Capture the cell that displays the provided text and extract its [X, Y] central coordinate. 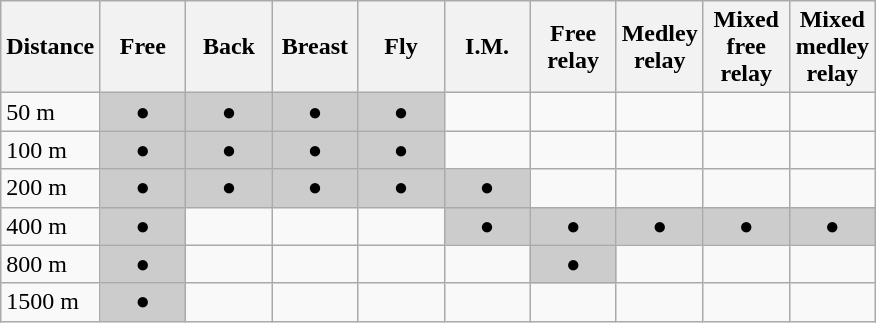
Free relay [573, 47]
Free [143, 47]
Distance [50, 47]
Back [229, 47]
800 m [50, 264]
100 m [50, 150]
Mixed free relay [746, 47]
Fly [401, 47]
Breast [315, 47]
Medley relay [660, 47]
1500 m [50, 302]
200 m [50, 188]
400 m [50, 226]
I.M. [487, 47]
Mixed medley relay [832, 47]
50 m [50, 112]
